Scan for the cell matching the given text and deliver its (X, Y) coordinate at center. 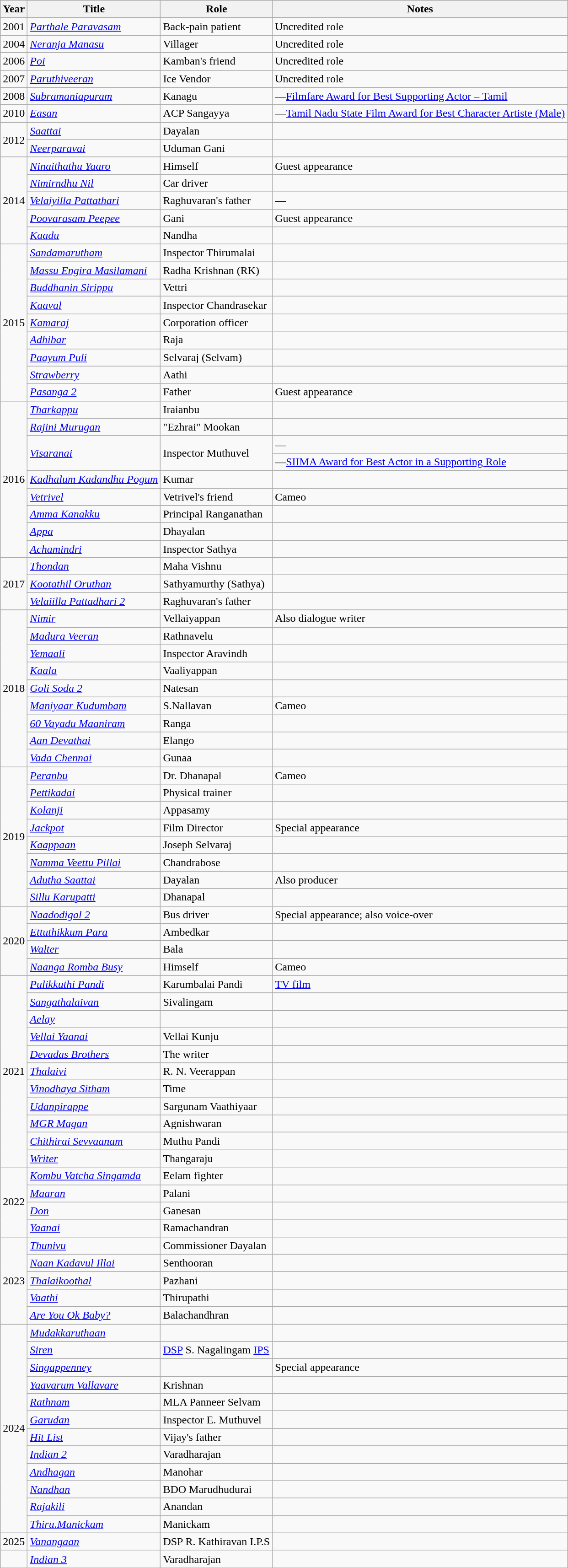
Paruthiveeran (94, 79)
2017 (14, 584)
Amma Kanakku (94, 514)
Vada Chennai (94, 758)
Jackpot (94, 828)
DSP R. Kathiravan I.P.S (217, 1541)
Balachandhran (217, 1315)
MGR Magan (94, 1124)
"Ezhrai" Mookan (217, 427)
Agnishwaran (217, 1124)
Karumbalai Pandi (217, 984)
Physical trainer (217, 793)
Velaiilla Pattadhari 2 (94, 601)
Sillu Karupatti (94, 897)
Thiru.Manickam (94, 1524)
Iraianbu (217, 410)
Elango (217, 740)
Sathyamurthy (Sathya) (217, 584)
Rajini Murugan (94, 427)
—Filmfare Award for Best Supporting Actor – Tamil (420, 96)
Krishnan (217, 1385)
Inspector Muthuvel (217, 453)
The writer (217, 1054)
Pazhani (217, 1280)
Maniyaar Kudumbam (94, 706)
Radha Krishnan (RK) (217, 270)
Naadodigal 2 (94, 915)
Kaaval (94, 305)
Inspector E. Muthuvel (217, 1420)
Kadhalum Kadandhu Pogum (94, 479)
Maaran (94, 1193)
Hit List (94, 1437)
Massu Engira Masilamani (94, 270)
Year (14, 9)
Bus driver (217, 915)
Inspector Chandrasekar (217, 305)
Nimirndhu Nil (94, 183)
Kootathil Oruthan (94, 584)
Kamaraj (94, 323)
Notes (420, 9)
Aelay (94, 1019)
Rathnam (94, 1402)
2001 (14, 27)
Rajakili (94, 1507)
Achamindri (94, 549)
Subramaniapuram (94, 96)
Back-pain patient (217, 27)
Role (217, 9)
Commissioner Dayalan (217, 1245)
Vetrivel's friend (217, 496)
Pettikadai (94, 793)
Thangaraju (217, 1158)
Strawberry (94, 375)
Vettri (217, 288)
Adhibar (94, 340)
Thalaivi (94, 1072)
2018 (14, 688)
Kaala (94, 671)
Kamban's friend (217, 61)
Mudakkaruthaan (94, 1333)
Maha Vishnu (217, 566)
Appa (94, 532)
Kolanji (94, 810)
Vellai Kunju (217, 1036)
Devadas Brothers (94, 1054)
Inspector Sathya (217, 549)
Thalaikoothal (94, 1280)
Time (217, 1089)
Pasanga 2 (94, 392)
Kaadu (94, 236)
Ramachandran (217, 1228)
2025 (14, 1541)
Title (94, 9)
Dhayalan (217, 532)
Muthu Pandi (217, 1141)
Sangathalaivan (94, 1002)
Vellaiyappan (217, 619)
Visaranai (94, 453)
2021 (14, 1072)
Joseph Selvaraj (217, 845)
Thunivu (94, 1245)
2020 (14, 941)
2024 (14, 1428)
Selvaraj (Selvam) (217, 357)
Tharkappu (94, 410)
Raja (217, 340)
Car driver (217, 183)
Adutha Saattai (94, 880)
Inspector Aravindh (217, 653)
2015 (14, 323)
Neerparavai (94, 148)
Kombu Vatcha Singamda (94, 1176)
Writer (94, 1158)
Dhanapal (217, 897)
60 Vayadu Maaniram (94, 723)
Ambedkar (217, 932)
Also producer (420, 880)
Nimir (94, 619)
—SIIMA Award for Best Actor in a Supporting Role (420, 462)
Ettuthikkum Para (94, 932)
Thirupathi (217, 1298)
Appasamy (217, 810)
Corporation officer (217, 323)
2019 (14, 836)
Manickam (217, 1524)
Garudan (94, 1420)
Gunaa (217, 758)
Vaathi (94, 1298)
Principal Ranganathan (217, 514)
Yemaali (94, 653)
2016 (14, 480)
Uduman Gani (217, 148)
2008 (14, 96)
Namma Veettu Pillai (94, 862)
Aathi (217, 375)
2006 (14, 61)
Vinodhaya Sitham (94, 1089)
Natesan (217, 688)
Villager (217, 44)
Vellai Yaanai (94, 1036)
Bala (217, 949)
Are You Ok Baby? (94, 1315)
Ganesan (217, 1211)
Goli Soda 2 (94, 688)
Aan Devathai (94, 740)
R. N. Veerappan (217, 1072)
Pulikkuthi Pandi (94, 984)
Easan (94, 113)
Indian 3 (94, 1559)
Neranja Manasu (94, 44)
Poovarasam Peepee (94, 218)
Andhagan (94, 1472)
—Tamil Nadu State Film Award for Best Character Artiste (Male) (420, 113)
Sivalingam (217, 1002)
Sargunam Vaathiyaar (217, 1106)
2007 (14, 79)
Sandamarutham (94, 253)
Father (217, 392)
Indian 2 (94, 1455)
ACP Sangayya (217, 113)
Madura Veeran (94, 636)
Peranbu (94, 776)
Chithirai Sevvaanam (94, 1141)
2010 (14, 113)
Gani (217, 218)
Don (94, 1211)
2012 (14, 140)
Naan Kadavul Illai (94, 1263)
Special appearance; also voice-over (420, 915)
Ice Vendor (217, 79)
Vetrivel (94, 496)
Yaavarum Vallavare (94, 1385)
Vanangaan (94, 1541)
DSP S. Nagalingam IPS (217, 1350)
Nandhan (94, 1489)
Rathnavelu (217, 636)
Buddhanin Sirippu (94, 288)
Walter (94, 949)
MLA Panneer Selvam (217, 1402)
Siren (94, 1350)
2004 (14, 44)
Anandan (217, 1507)
Film Director (217, 828)
TV film (420, 984)
Kanagu (217, 96)
Nandha (217, 236)
S.Nallavan (217, 706)
Ranga (217, 723)
Manohar (217, 1472)
Singappenney (94, 1368)
Thondan (94, 566)
Dr. Dhanapal (217, 776)
Kumar (217, 479)
Vijay's father (217, 1437)
Paayum Puli (94, 357)
2014 (14, 200)
Eelam fighter (217, 1176)
BDO Marudhudurai (217, 1489)
Also dialogue writer (420, 619)
Vaaliyappan (217, 671)
Poi (94, 61)
Naanga Romba Busy (94, 967)
Saattai (94, 131)
Parthale Paravasam (94, 27)
Senthooran (217, 1263)
Chandrabose (217, 862)
Kaappaan (94, 845)
Velaiyilla Pattathari (94, 200)
Udanpirappe (94, 1106)
Inspector Thirumalai (217, 253)
Palani (217, 1193)
Ninaithathu Yaaro (94, 166)
2022 (14, 1202)
Yaanai (94, 1228)
2023 (14, 1280)
